Scan for the cell matching the given text and deliver its [X, Y] coordinate at center. 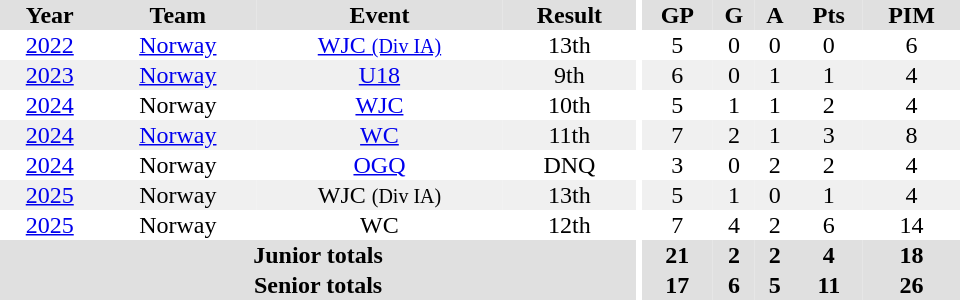
WJC [380, 105]
A [775, 15]
U18 [380, 75]
8 [912, 135]
2023 [50, 75]
Senior totals [318, 285]
26 [912, 285]
12th [570, 225]
10th [570, 105]
Team [178, 15]
9th [570, 75]
PIM [912, 15]
2022 [50, 45]
17 [678, 285]
21 [678, 255]
18 [912, 255]
14 [912, 225]
G [734, 15]
Junior totals [318, 255]
Event [380, 15]
OGQ [380, 165]
Year [50, 15]
GP [678, 15]
11 [829, 285]
DNQ [570, 165]
Result [570, 15]
Pts [829, 15]
11th [570, 135]
